Capture the cell that displays the provided text and extract its (x, y) central coordinate. 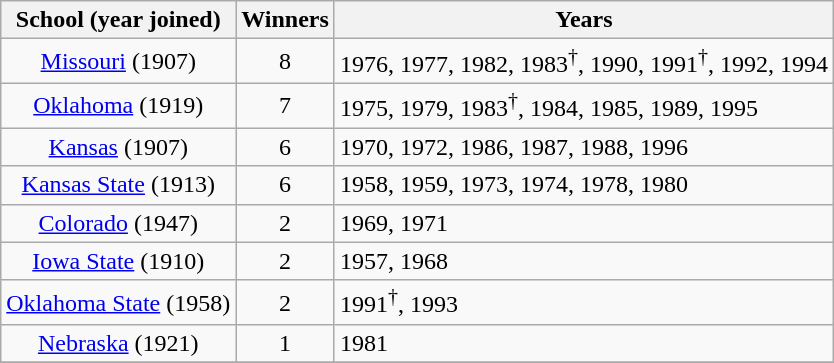
School (year joined) (118, 20)
Iowa State (1910) (118, 261)
Kansas State (1913) (118, 185)
1976, 1977, 1982, 1983†, 1990, 1991†, 1992, 1994 (584, 62)
Nebraska (1921) (118, 344)
1969, 1971 (584, 223)
Oklahoma State (1958) (118, 302)
8 (286, 62)
1958, 1959, 1973, 1974, 1978, 1980 (584, 185)
Colorado (1947) (118, 223)
Years (584, 20)
1 (286, 344)
1970, 1972, 1986, 1987, 1988, 1996 (584, 147)
1981 (584, 344)
Kansas (1907) (118, 147)
1957, 1968 (584, 261)
1975, 1979, 1983†, 1984, 1985, 1989, 1995 (584, 106)
7 (286, 106)
Oklahoma (1919) (118, 106)
Missouri (1907) (118, 62)
1991†, 1993 (584, 302)
Winners (286, 20)
